Extract the [x, y] coordinate from the center of the cell holding the provided text.  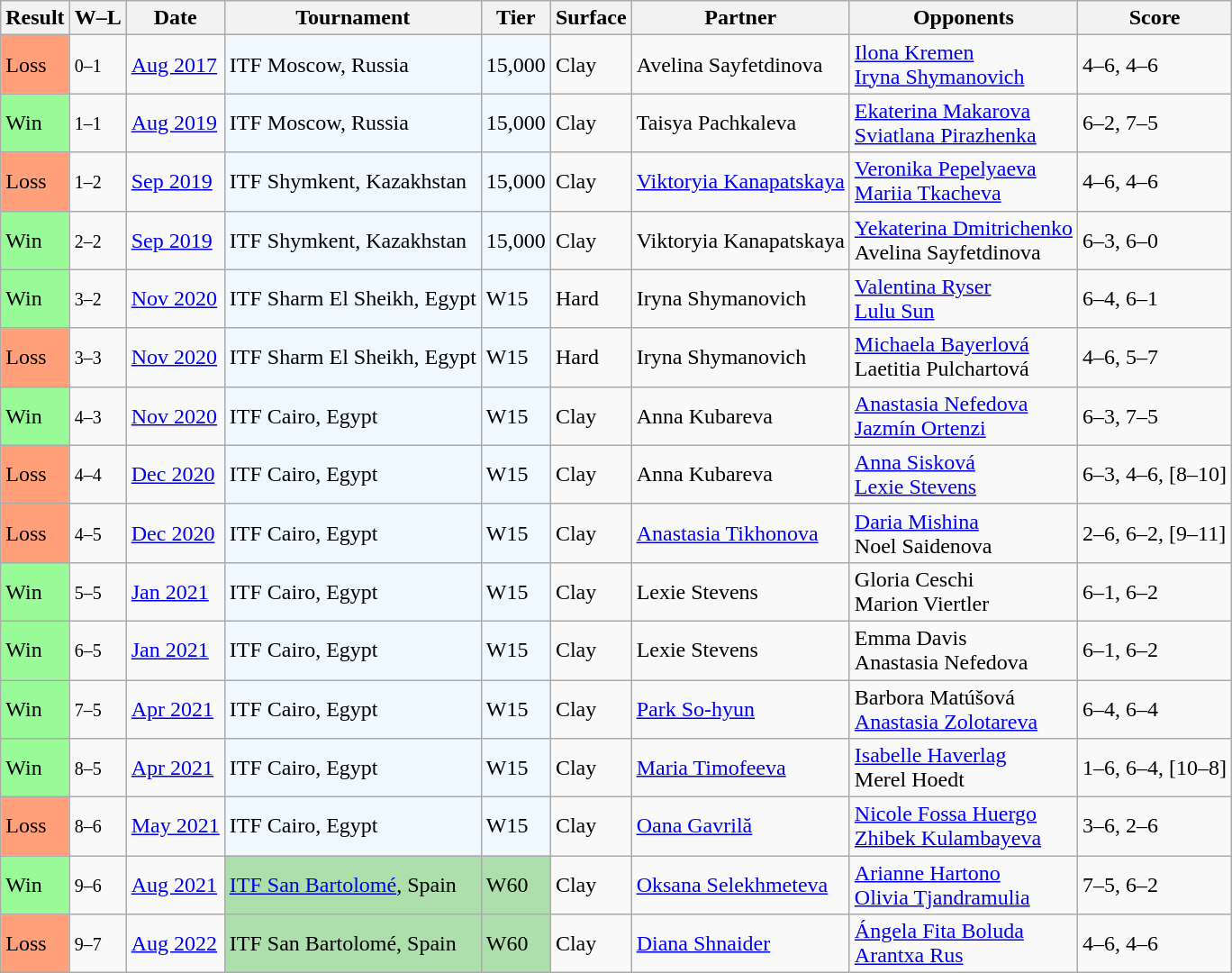
6–4, 6–1 [1155, 299]
Aug 2021 [175, 885]
May 2021 [175, 827]
4–4 [97, 474]
Daria Mishina Noel Saidenova [964, 533]
Taisya Pachkaleva [740, 123]
6–3, 4–6, [8–10] [1155, 474]
Tournament [353, 18]
Aug 2022 [175, 944]
Anna Sisková Lexie Stevens [964, 474]
1–2 [97, 182]
6–3, 7–5 [1155, 416]
6–2, 7–5 [1155, 123]
7–5 [97, 708]
Result [35, 18]
4–3 [97, 416]
Aug 2017 [175, 65]
1–6, 6–4, [10–8] [1155, 768]
5–5 [97, 591]
Veronika Pepelyaeva Mariia Tkacheva [964, 182]
3–3 [97, 357]
Avelina Sayfetdinova [740, 65]
4–6, 5–7 [1155, 357]
3–6, 2–6 [1155, 827]
6–3, 6–0 [1155, 240]
Ángela Fita Boluda Arantxa Rus [964, 944]
Partner [740, 18]
Oksana Selekhmeteva [740, 885]
1–1 [97, 123]
9–6 [97, 885]
2–6, 6–2, [9–11] [1155, 533]
Ilona Kremen Iryna Shymanovich [964, 65]
Nicole Fossa Huergo Zhibek Kulambayeva [964, 827]
Yekaterina Dmitrichenko Avelina Sayfetdinova [964, 240]
Gloria Ceschi Marion Viertler [964, 591]
9–7 [97, 944]
6–5 [97, 650]
Barbora Matúšová Anastasia Zolotareva [964, 708]
6–4, 6–4 [1155, 708]
Tier [515, 18]
Diana Shnaider [740, 944]
Michaela Bayerlová Laetitia Pulchartová [964, 357]
Maria Timofeeva [740, 768]
Anastasia Tikhonova [740, 533]
0–1 [97, 65]
4–5 [97, 533]
Anastasia Nefedova Jazmín Ortenzi [964, 416]
Ekaterina Makarova Sviatlana Pirazhenka [964, 123]
Isabelle Haverlag Merel Hoedt [964, 768]
W–L [97, 18]
Arianne Hartono Olivia Tjandramulia [964, 885]
3–2 [97, 299]
Oana Gavrilă [740, 827]
Surface [591, 18]
Score [1155, 18]
Emma Davis Anastasia Nefedova [964, 650]
Date [175, 18]
8–5 [97, 768]
Aug 2019 [175, 123]
Valentina Ryser Lulu Sun [964, 299]
Park So-hyun [740, 708]
7–5, 6–2 [1155, 885]
8–6 [97, 827]
Opponents [964, 18]
2–2 [97, 240]
